Return (x, y) of the center of cell containing provided text 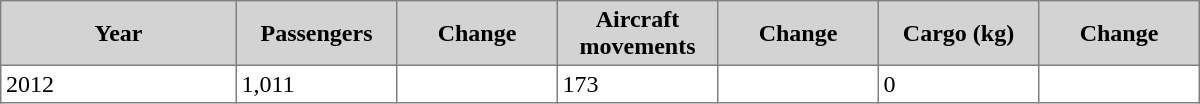
Aircraft movements (637, 33)
1,011 (316, 84)
Cargo (kg) (958, 33)
2012 (119, 84)
173 (637, 84)
Year (119, 33)
Passengers (316, 33)
0 (958, 84)
